Determine the (X, Y) coordinate at the center of the cell enclosing the given text.  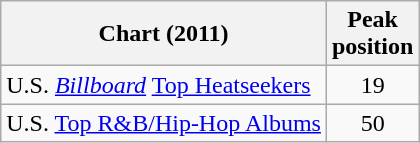
U.S. Billboard Top Heatseekers (164, 85)
U.S. Top R&B/Hip-Hop Albums (164, 123)
Chart (2011) (164, 34)
19 (372, 85)
Peakposition (372, 34)
50 (372, 123)
